For the text-containing cell, return its midpoint in [X, Y] coordinate format. 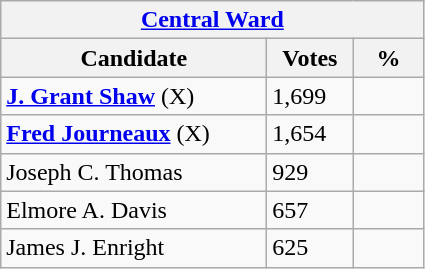
Elmore A. Davis [134, 210]
1,654 [310, 134]
James J. Enright [134, 248]
657 [310, 210]
J. Grant Shaw (X) [134, 96]
Fred Journeaux (X) [134, 134]
Candidate [134, 58]
1,699 [310, 96]
Votes [310, 58]
625 [310, 248]
929 [310, 172]
Joseph C. Thomas [134, 172]
Central Ward [212, 20]
% [388, 58]
